Locate the cell with the specified text and output its (X, Y) center coordinate. 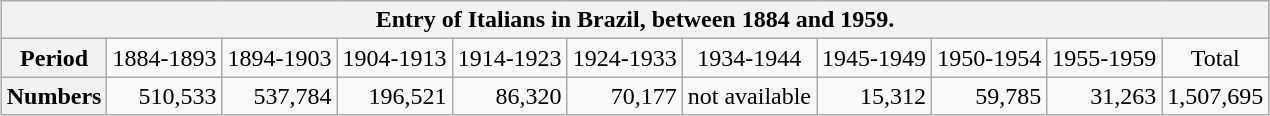
Numbers (54, 96)
86,320 (510, 96)
1894-1903 (280, 58)
1,507,695 (1216, 96)
Total (1216, 58)
1884-1893 (164, 58)
1950-1954 (990, 58)
1945-1949 (874, 58)
510,533 (164, 96)
537,784 (280, 96)
Entry of Italians in Brazil, between 1884 and 1959. (635, 20)
1934-1944 (749, 58)
1924-1933 (624, 58)
196,521 (394, 96)
1904-1913 (394, 58)
31,263 (1104, 96)
70,177 (624, 96)
1955-1959 (1104, 58)
Period (54, 58)
59,785 (990, 96)
not available (749, 96)
1914-1923 (510, 58)
15,312 (874, 96)
